Pinpoint the cell where the given text exists, returning its [X, Y] midpoint coordinate. 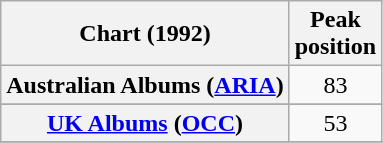
53 [335, 123]
83 [335, 85]
Chart (1992) [145, 34]
Peakposition [335, 34]
Australian Albums (ARIA) [145, 85]
UK Albums (OCC) [145, 123]
